Return (x, y) of the center of cell containing provided text 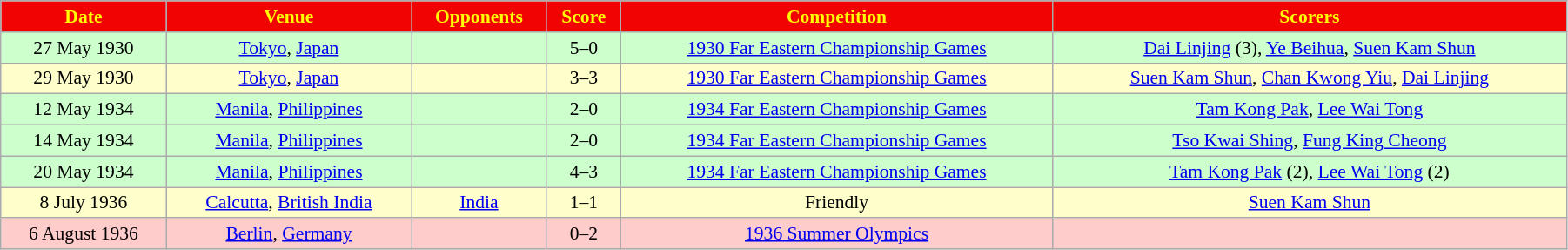
3–3 (584, 78)
Friendly (837, 203)
Score (584, 17)
Berlin, Germany (289, 234)
27 May 1930 (84, 48)
Calcutta, British India (289, 203)
0–2 (584, 234)
1–1 (584, 203)
Competition (837, 17)
Suen Kam Shun (1309, 203)
4–3 (584, 172)
India (479, 203)
5–0 (584, 48)
20 May 1934 (84, 172)
1936 Summer Olympics (837, 234)
Opponents (479, 17)
29 May 1930 (84, 78)
14 May 1934 (84, 141)
Dai Linjing (3), Ye Beihua, Suen Kam Shun (1309, 48)
Scorers (1309, 17)
Venue (289, 17)
Suen Kam Shun, Chan Kwong Yiu, Dai Linjing (1309, 78)
Tam Kong Pak, Lee Wai Tong (1309, 110)
Tam Kong Pak (2), Lee Wai Tong (2) (1309, 172)
Date (84, 17)
12 May 1934 (84, 110)
Tso Kwai Shing, Fung King Cheong (1309, 141)
6 August 1936 (84, 234)
8 July 1936 (84, 203)
